Locate the cell with the specified text and output its [X, Y] center coordinate. 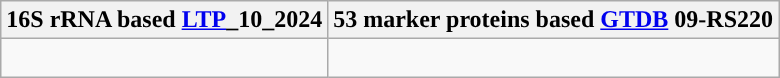
53 marker proteins based GTDB 09-RS220 [554, 20]
16S rRNA based LTP_10_2024 [164, 20]
